Extract the (X, Y) coordinate from the center of the cell holding the provided text.  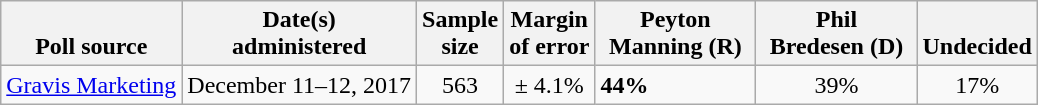
39% (836, 85)
Date(s)administered (300, 34)
Samplesize (460, 34)
Marginof error (550, 34)
Gravis Marketing (92, 85)
PeytonManning (R) (676, 34)
44% (676, 85)
563 (460, 85)
Undecided (977, 34)
December 11–12, 2017 (300, 85)
± 4.1% (550, 85)
PhilBredesen (D) (836, 34)
17% (977, 85)
Poll source (92, 34)
